For the text-containing cell, return its midpoint in [X, Y] coordinate format. 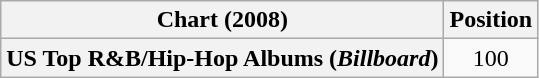
Chart (2008) [222, 20]
100 [491, 58]
US Top R&B/Hip-Hop Albums (Billboard) [222, 58]
Position [491, 20]
